Extract the (x, y) coordinate from the center of the cell holding the provided text.  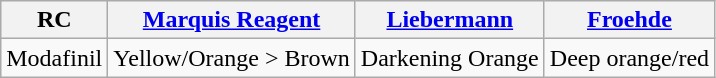
Deep orange/red (629, 58)
Modafinil (54, 58)
Yellow/Orange > Brown (232, 58)
Darkening Orange (450, 58)
Froehde (629, 20)
RC (54, 20)
Marquis Reagent (232, 20)
Liebermann (450, 20)
